Find where the given text appears and provide that cell's center as [x, y] coordinate. 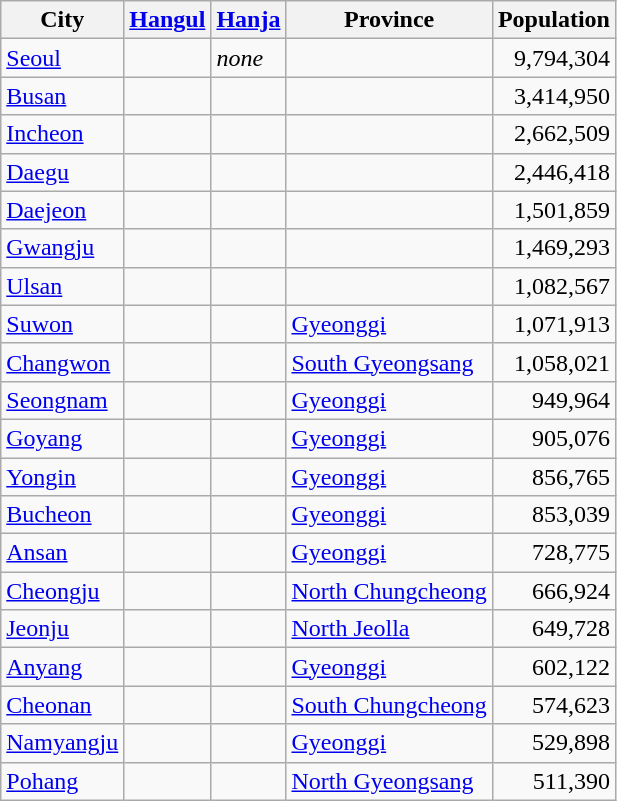
602,122 [554, 667]
Goyang [62, 438]
Yongin [62, 477]
9,794,304 [554, 58]
Anyang [62, 667]
949,964 [554, 400]
Gwangju [62, 248]
574,623 [554, 705]
2,662,509 [554, 134]
856,765 [554, 477]
1,501,859 [554, 210]
Ulsan [62, 286]
Province [389, 20]
Suwon [62, 324]
Seongnam [62, 400]
Cheonan [62, 705]
1,469,293 [554, 248]
South Chungcheong [389, 705]
1,071,913 [554, 324]
Cheongju [62, 591]
Daejeon [62, 210]
South Gyeongsang [389, 362]
North Chungcheong [389, 591]
North Jeolla [389, 629]
529,898 [554, 743]
649,728 [554, 629]
none [248, 58]
Bucheon [62, 515]
728,775 [554, 553]
Daegu [62, 172]
666,924 [554, 591]
2,446,418 [554, 172]
Incheon [62, 134]
3,414,950 [554, 96]
Population [554, 20]
Namyangju [62, 743]
1,058,021 [554, 362]
905,076 [554, 438]
Seoul [62, 58]
511,390 [554, 781]
Pohang [62, 781]
Changwon [62, 362]
City [62, 20]
Hangul [168, 20]
853,039 [554, 515]
North Gyeongsang [389, 781]
Busan [62, 96]
1,082,567 [554, 286]
Hanja [248, 20]
Jeonju [62, 629]
Ansan [62, 553]
